For the text-containing cell, return its midpoint in [X, Y] coordinate format. 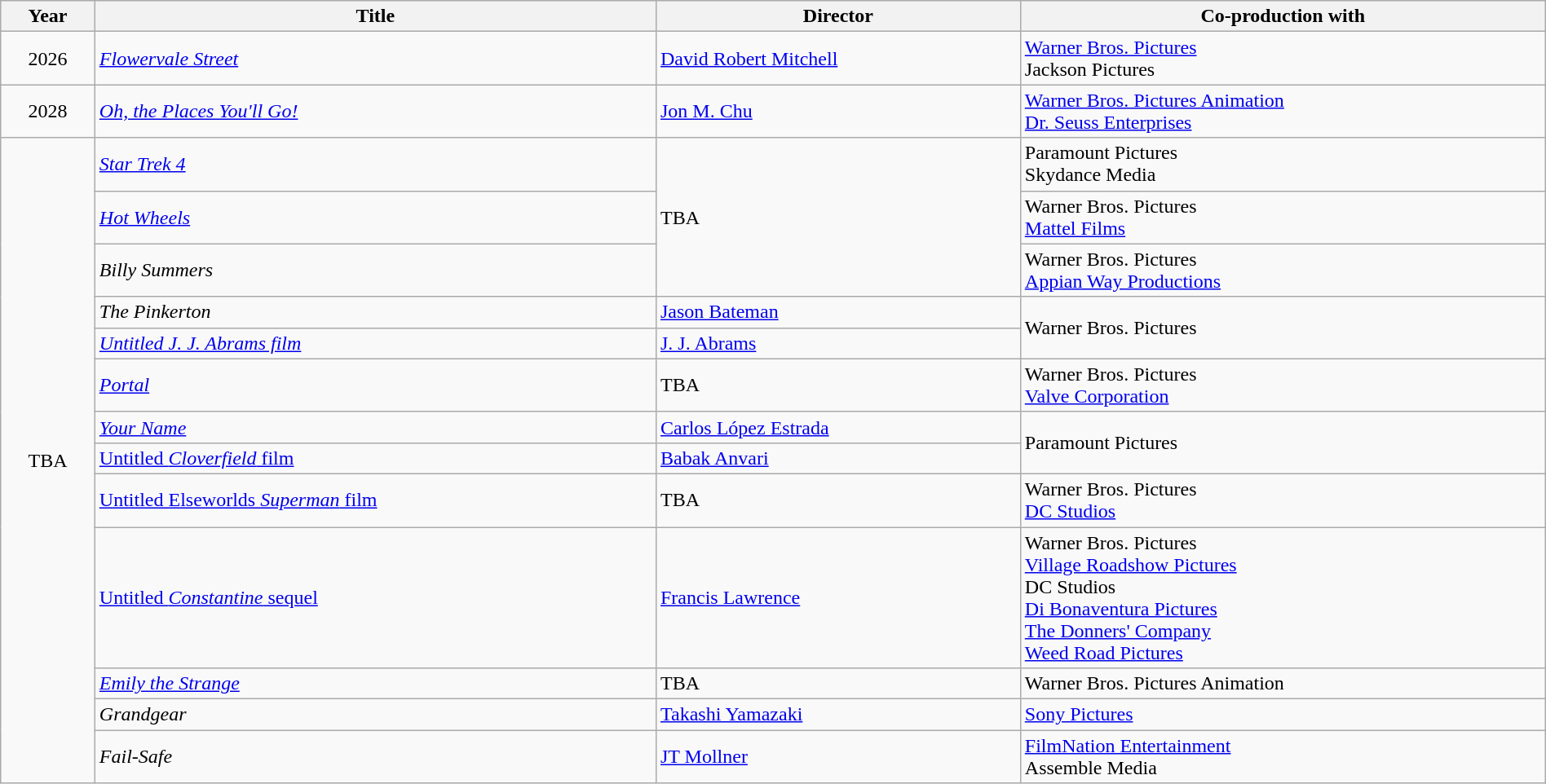
Oh, the Places You'll Go! [375, 111]
JT Mollner [838, 756]
Title [375, 16]
Jon M. Chu [838, 111]
J. J. Abrams [838, 343]
Untitled Elseworlds Superman film [375, 500]
Sony Pictures [1283, 715]
FilmNation EntertainmentAssemble Media [1283, 756]
David Robert Mitchell [838, 59]
Carlos López Estrada [838, 427]
Untitled Constantine sequel [375, 597]
Star Trek 4 [375, 165]
2026 [48, 59]
Co-production with [1283, 16]
Year [48, 16]
Billy Summers [375, 271]
Grandgear [375, 715]
Warner Bros. PicturesAppian Way Productions [1283, 271]
Babak Anvari [838, 458]
The Pinkerton [375, 312]
Warner Bros. PicturesJackson Pictures [1283, 59]
Emily the Strange [375, 684]
Untitled Cloverfield film [375, 458]
Warner Bros. PicturesValve Corporation [1283, 385]
Portal [375, 385]
Warner Bros. Pictures AnimationDr. Seuss Enterprises [1283, 111]
Hot Wheels [375, 217]
Warner Bros. PicturesDC Studios [1283, 500]
Warner Bros. PicturesVillage Roadshow PicturesDC StudiosDi Bonaventura PicturesThe Donners' CompanyWeed Road Pictures [1283, 597]
Paramount PicturesSkydance Media [1283, 165]
Takashi Yamazaki [838, 715]
Warner Bros. Pictures Animation [1283, 684]
Paramount Pictures [1283, 443]
Your Name [375, 427]
Francis Lawrence [838, 597]
Warner Bros. PicturesMattel Films [1283, 217]
Warner Bros. Pictures [1283, 328]
Flowervale Street [375, 59]
Fail-Safe [375, 756]
Jason Bateman [838, 312]
Director [838, 16]
Untitled J. J. Abrams film [375, 343]
2028 [48, 111]
